Find where the given text appears and provide that cell's center as (X, Y) coordinate. 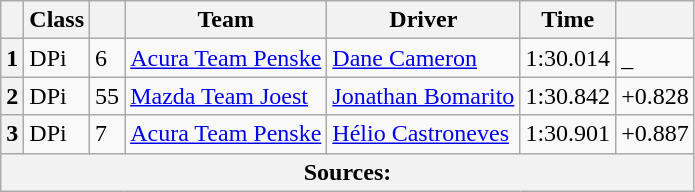
Jonathan Bomarito (424, 96)
1 (12, 58)
Sources: (348, 172)
3 (12, 134)
_ (656, 58)
1:30.901 (568, 134)
Class (57, 20)
+0.828 (656, 96)
Dane Cameron (424, 58)
Hélio Castroneves (424, 134)
Mazda Team Joest (226, 96)
1:30.014 (568, 58)
+0.887 (656, 134)
6 (108, 58)
2 (12, 96)
55 (108, 96)
Driver (424, 20)
7 (108, 134)
Time (568, 20)
1:30.842 (568, 96)
Team (226, 20)
